For the text-containing cell, return its midpoint in [x, y] coordinate format. 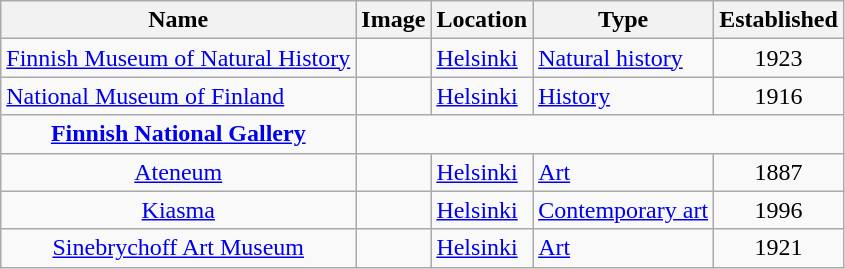
1887 [779, 172]
Kiasma [178, 210]
1923 [779, 58]
Sinebrychoff Art Museum [178, 248]
History [624, 96]
Image [394, 20]
Ateneum [178, 172]
Contemporary art [624, 210]
National Museum of Finland [178, 96]
1921 [779, 248]
Established [779, 20]
Natural history [624, 58]
1916 [779, 96]
Finnish National Gallery [178, 134]
Finnish Museum of Natural History [178, 58]
Type [624, 20]
1996 [779, 210]
Name [178, 20]
Location [482, 20]
